For the text-containing cell, return its midpoint in (X, Y) coordinate format. 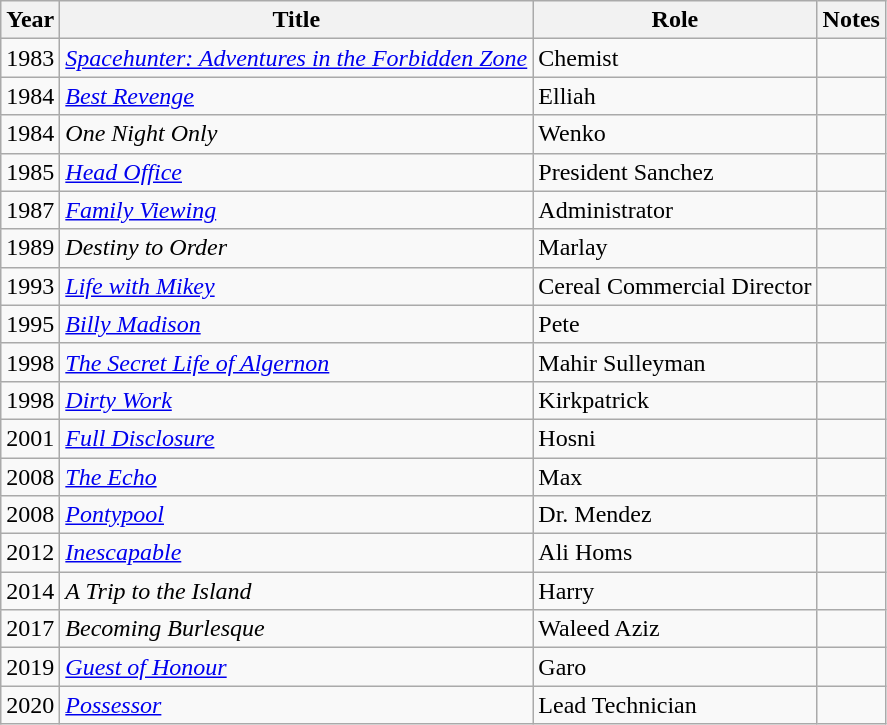
Waleed Aziz (675, 629)
Life with Mikey (296, 286)
Harry (675, 591)
Possessor (296, 705)
Cereal Commercial Director (675, 286)
Guest of Honour (296, 667)
A Trip to the Island (296, 591)
Mahir Sulleyman (675, 362)
2019 (30, 667)
Garo (675, 667)
Kirkpatrick (675, 400)
Elliah (675, 96)
Destiny to Order (296, 248)
Role (675, 20)
2012 (30, 553)
2001 (30, 438)
Inescapable (296, 553)
One Night Only (296, 134)
Dirty Work (296, 400)
Billy Madison (296, 324)
Family Viewing (296, 210)
Best Revenge (296, 96)
Ali Homs (675, 553)
1987 (30, 210)
Wenko (675, 134)
Notes (851, 20)
Spacehunter: Adventures in the Forbidden Zone (296, 58)
1995 (30, 324)
The Echo (296, 477)
2017 (30, 629)
Marlay (675, 248)
Title (296, 20)
Becoming Burlesque (296, 629)
Lead Technician (675, 705)
2014 (30, 591)
The Secret Life of Algernon (296, 362)
Dr. Mendez (675, 515)
Pete (675, 324)
Year (30, 20)
1983 (30, 58)
2020 (30, 705)
1993 (30, 286)
President Sanchez (675, 172)
Pontypool (296, 515)
Chemist (675, 58)
Max (675, 477)
Administrator (675, 210)
1985 (30, 172)
Hosni (675, 438)
Full Disclosure (296, 438)
Head Office (296, 172)
1989 (30, 248)
